Determine the [x, y] coordinate at the center of the cell enclosing the given text.  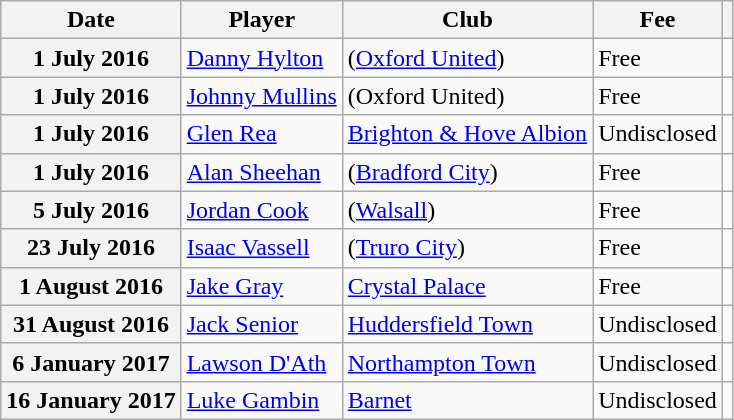
Club [467, 20]
Jake Gray [262, 286]
Johnny Mullins [262, 96]
Date [91, 20]
31 August 2016 [91, 324]
Fee [658, 20]
1 August 2016 [91, 286]
Jordan Cook [262, 210]
23 July 2016 [91, 248]
Jack Senior [262, 324]
6 January 2017 [91, 362]
Lawson D'Ath [262, 362]
Player [262, 20]
(Truro City) [467, 248]
Northampton Town [467, 362]
(Bradford City) [467, 172]
Huddersfield Town [467, 324]
Alan Sheehan [262, 172]
(Walsall) [467, 210]
Danny Hylton [262, 58]
Crystal Palace [467, 286]
Brighton & Hove Albion [467, 134]
Glen Rea [262, 134]
Isaac Vassell [262, 248]
16 January 2017 [91, 400]
5 July 2016 [91, 210]
Barnet [467, 400]
Luke Gambin [262, 400]
